Locate the cell with the specified text and output its [x, y] center coordinate. 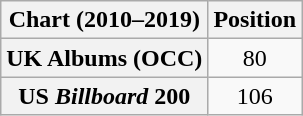
US Billboard 200 [104, 96]
106 [255, 96]
80 [255, 58]
Chart (2010–2019) [104, 20]
UK Albums (OCC) [104, 58]
Position [255, 20]
